Detect which cell encompasses the target text, then output its (X, Y) center coordinate. 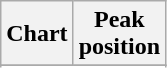
Chart (37, 34)
Peakposition (119, 34)
